Return (x, y) of the center of cell containing provided text 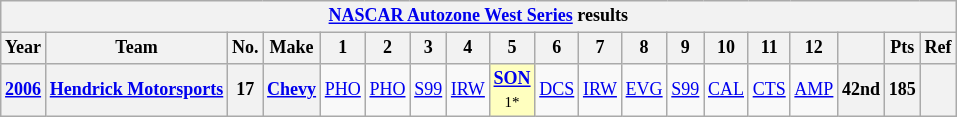
6 (557, 48)
Year (24, 48)
AMP (814, 90)
Ref (938, 48)
2006 (24, 90)
4 (468, 48)
17 (246, 90)
Hendrick Motorsports (136, 90)
3 (428, 48)
11 (769, 48)
Pts (902, 48)
NASCAR Autozone West Series results (478, 16)
8 (644, 48)
EVG (644, 90)
185 (902, 90)
7 (600, 48)
12 (814, 48)
CAL (726, 90)
10 (726, 48)
Team (136, 48)
42nd (862, 90)
Chevy (292, 90)
CTS (769, 90)
5 (512, 48)
9 (686, 48)
DCS (557, 90)
Make (292, 48)
1 (342, 48)
No. (246, 48)
SON1* (512, 90)
2 (388, 48)
